Detect which cell encompasses the target text, then output its [x, y] center coordinate. 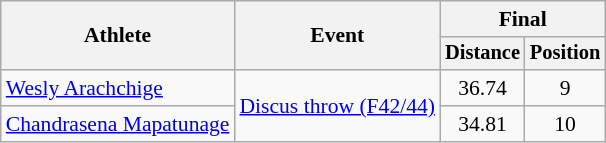
Distance [482, 54]
Wesly Arachchige [118, 88]
Position [565, 54]
Discus throw (F42/44) [337, 106]
Athlete [118, 36]
34.81 [482, 124]
9 [565, 88]
36.74 [482, 88]
Final [522, 19]
10 [565, 124]
Chandrasena Mapatunage [118, 124]
Event [337, 36]
